Scan for the cell matching the given text and deliver its (x, y) coordinate at center. 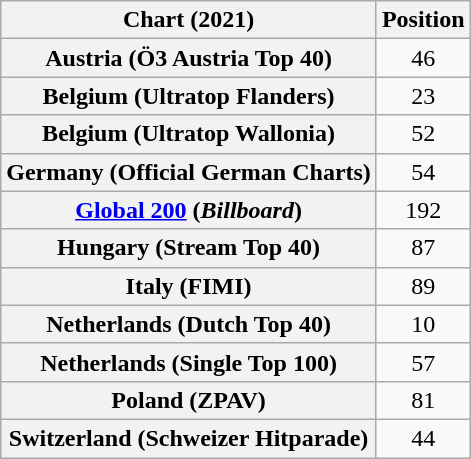
Belgium (Ultratop Flanders) (189, 96)
Position (423, 20)
52 (423, 134)
Belgium (Ultratop Wallonia) (189, 134)
46 (423, 58)
Chart (2021) (189, 20)
Germany (Official German Charts) (189, 172)
Global 200 (Billboard) (189, 210)
Austria (Ö3 Austria Top 40) (189, 58)
Hungary (Stream Top 40) (189, 248)
57 (423, 362)
192 (423, 210)
44 (423, 438)
54 (423, 172)
87 (423, 248)
81 (423, 400)
89 (423, 286)
Netherlands (Single Top 100) (189, 362)
Italy (FIMI) (189, 286)
Switzerland (Schweizer Hitparade) (189, 438)
23 (423, 96)
10 (423, 324)
Netherlands (Dutch Top 40) (189, 324)
Poland (ZPAV) (189, 400)
